Find where the given text appears and provide that cell's center as [x, y] coordinate. 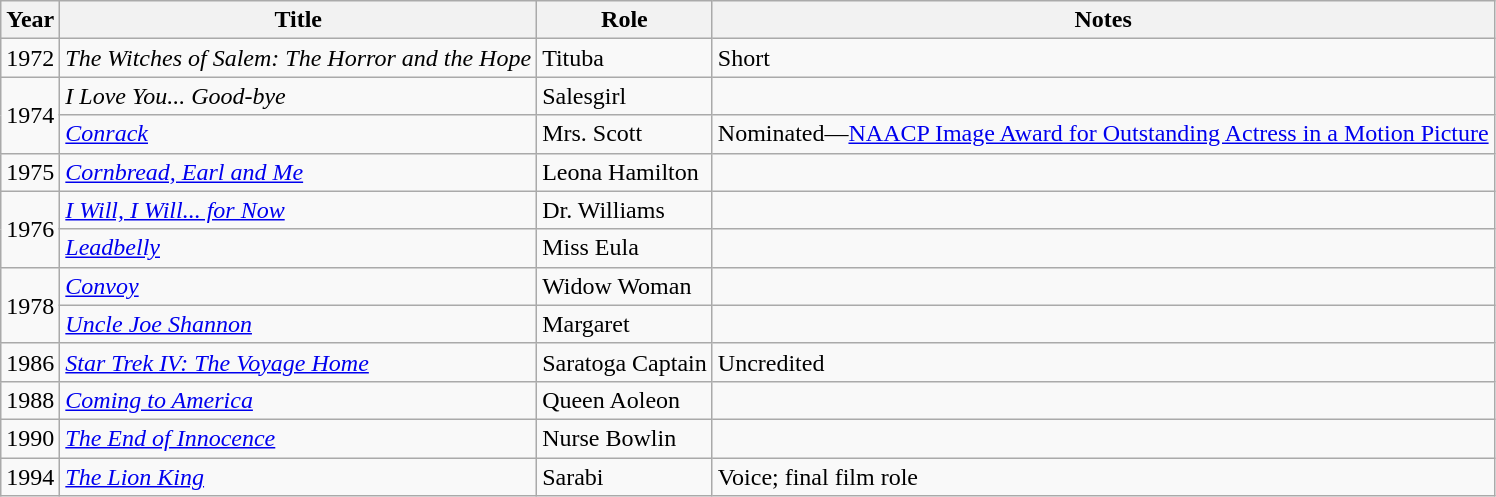
The Witches of Salem: The Horror and the Hope [298, 58]
1986 [30, 362]
Margaret [625, 324]
Uncredited [1103, 362]
Sarabi [625, 477]
1988 [30, 400]
The Lion King [298, 477]
Short [1103, 58]
Role [625, 20]
I Will, I Will... for Now [298, 210]
Mrs. Scott [625, 134]
Uncle Joe Shannon [298, 324]
I Love You... Good-bye [298, 96]
Notes [1103, 20]
Tituba [625, 58]
Coming to America [298, 400]
Title [298, 20]
1990 [30, 438]
Widow Woman [625, 286]
Miss Eula [625, 248]
Leona Hamilton [625, 172]
Year [30, 20]
Conrack [298, 134]
Queen Aoleon [625, 400]
Cornbread, Earl and Me [298, 172]
Saratoga Captain [625, 362]
1974 [30, 115]
The End of Innocence [298, 438]
Salesgirl [625, 96]
1975 [30, 172]
1976 [30, 229]
Voice; final film role [1103, 477]
Nurse Bowlin [625, 438]
Convoy [298, 286]
Star Trek IV: The Voyage Home [298, 362]
1994 [30, 477]
1972 [30, 58]
Nominated—NAACP Image Award for Outstanding Actress in a Motion Picture [1103, 134]
Dr. Williams [625, 210]
1978 [30, 305]
Leadbelly [298, 248]
